Return (x, y) of the center of cell containing provided text 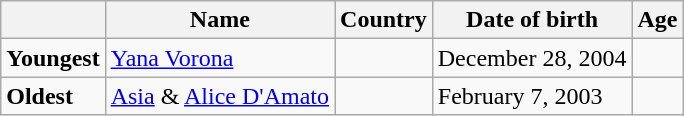
December 28, 2004 (532, 58)
Yana Vorona (220, 58)
Country (384, 20)
Asia & Alice D'Amato (220, 96)
February 7, 2003 (532, 96)
Oldest (53, 96)
Date of birth (532, 20)
Name (220, 20)
Age (658, 20)
Youngest (53, 58)
